Return the [x, y] coordinate for the center point of the cell that contains the specified text.  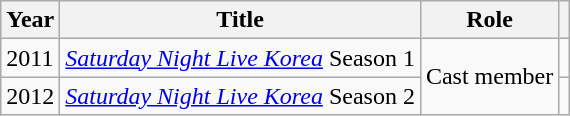
2011 [30, 58]
Title [240, 20]
2012 [30, 96]
Cast member [489, 77]
Saturday Night Live Korea Season 2 [240, 96]
Saturday Night Live Korea Season 1 [240, 58]
Year [30, 20]
Role [489, 20]
